Scan for the cell matching the given text and deliver its [x, y] coordinate at center. 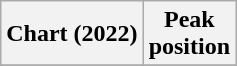
Chart (2022) [72, 34]
Peakposition [189, 34]
